Provide the [x, y] coordinate of the cell's center where the given text is located.  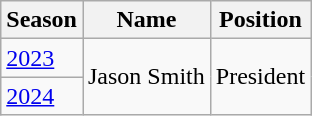
Season [42, 20]
2024 [42, 96]
Name [146, 20]
2023 [42, 58]
President [260, 77]
Position [260, 20]
Jason Smith [146, 77]
